Provide the (X, Y) coordinate of the cell's center where the given text is located.  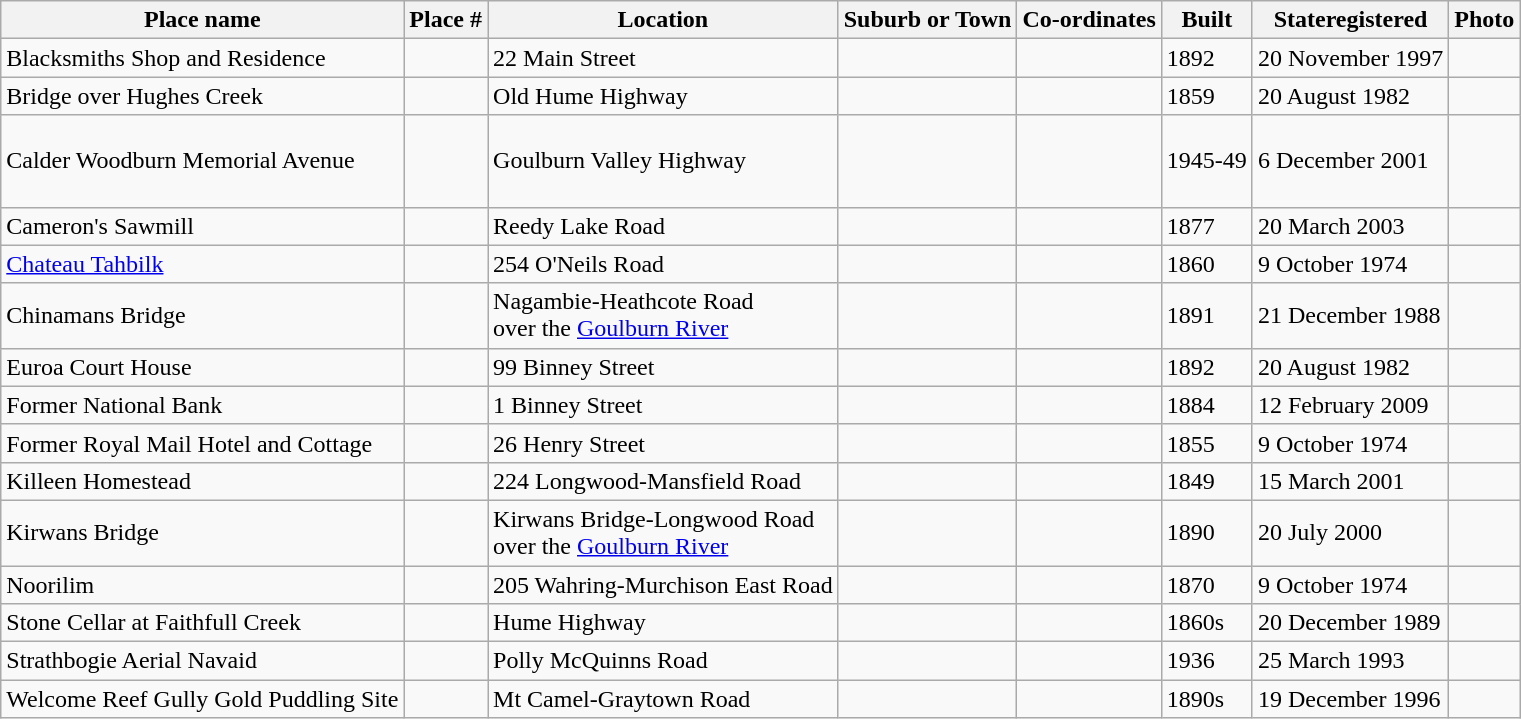
Place name (202, 20)
20 December 1989 (1350, 623)
Goulburn Valley Highway (664, 161)
6 December 2001 (1350, 161)
Strathbogie Aerial Navaid (202, 661)
Euroa Court House (202, 367)
Welcome Reef Gully Gold Puddling Site (202, 699)
15 March 2001 (1350, 481)
20 March 2003 (1350, 226)
1860s (1206, 623)
1 Binney Street (664, 405)
1870 (1206, 585)
Bridge over Hughes Creek (202, 96)
Place # (446, 20)
1890s (1206, 699)
1890 (1206, 532)
Calder Woodburn Memorial Avenue (202, 161)
Reedy Lake Road (664, 226)
99 Binney Street (664, 367)
Photo (1484, 20)
Kirwans Bridge (202, 532)
Old Hume Highway (664, 96)
Nagambie-Heathcote Roadover the Goulburn River (664, 316)
1877 (1206, 226)
26 Henry Street (664, 443)
Former National Bank (202, 405)
Suburb or Town (928, 20)
224 Longwood-Mansfield Road (664, 481)
20 November 1997 (1350, 58)
Hume Highway (664, 623)
Built (1206, 20)
Cameron's Sawmill (202, 226)
1884 (1206, 405)
Location (664, 20)
Stone Cellar at Faithfull Creek (202, 623)
Former Royal Mail Hotel and Cottage (202, 443)
Killeen Homestead (202, 481)
21 December 1988 (1350, 316)
20 July 2000 (1350, 532)
Co-ordinates (1089, 20)
22 Main Street (664, 58)
205 Wahring-Murchison East Road (664, 585)
1855 (1206, 443)
12 February 2009 (1350, 405)
254 O'Neils Road (664, 264)
Polly McQuinns Road (664, 661)
1860 (1206, 264)
1849 (1206, 481)
1936 (1206, 661)
Blacksmiths Shop and Residence (202, 58)
Chateau Tahbilk (202, 264)
25 March 1993 (1350, 661)
19 December 1996 (1350, 699)
1859 (1206, 96)
Noorilim (202, 585)
1891 (1206, 316)
1945-49 (1206, 161)
Kirwans Bridge-Longwood Roadover the Goulburn River (664, 532)
Stateregistered (1350, 20)
Chinamans Bridge (202, 316)
Mt Camel-Graytown Road (664, 699)
